Locate the cell with the specified text and output its (x, y) center coordinate. 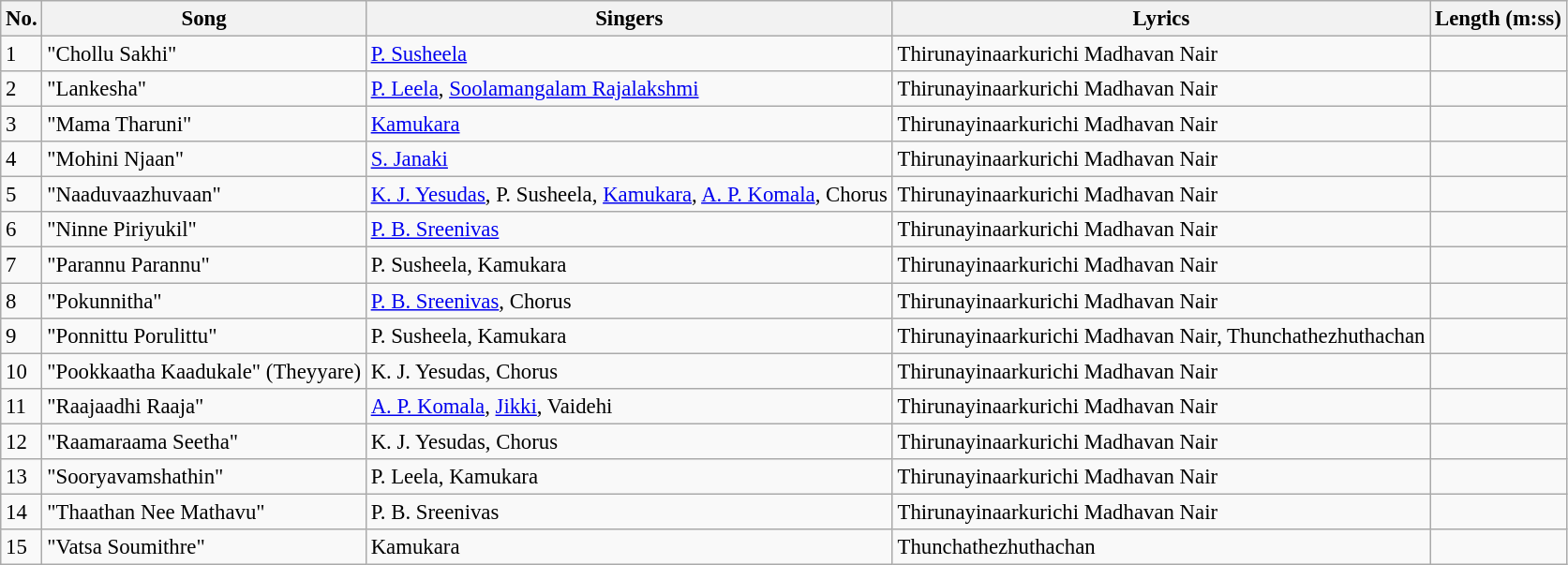
Lyrics (1161, 19)
"Pookkaatha Kaadukale" (Theyyare) (204, 371)
9 (22, 335)
"Lankesha" (204, 89)
15 (22, 547)
"Ponnittu Porulittu" (204, 335)
13 (22, 477)
K. J. Yesudas, P. Susheela, Kamukara, A. P. Komala, Chorus (629, 195)
"Vatsa Soumithre" (204, 547)
No. (22, 19)
"Ninne Piriyukil" (204, 230)
10 (22, 371)
Singers (629, 19)
P. B. Sreenivas, Chorus (629, 301)
"Raajaadhi Raaja" (204, 406)
12 (22, 441)
5 (22, 195)
"Mama Tharuni" (204, 125)
Length (m:ss) (1498, 19)
"Mohini Njaan" (204, 159)
"Sooryavamshathin" (204, 477)
Thunchathezhuthachan (1161, 547)
"Raamaraama Seetha" (204, 441)
S. Janaki (629, 159)
P. Leela, Kamukara (629, 477)
"Parannu Parannu" (204, 265)
11 (22, 406)
6 (22, 230)
3 (22, 125)
"Thaathan Nee Mathavu" (204, 512)
"Naaduvaazhuvaan" (204, 195)
7 (22, 265)
P. Susheela (629, 54)
14 (22, 512)
"Pokunnitha" (204, 301)
Thirunayinaarkurichi Madhavan Nair, Thunchathezhuthachan (1161, 335)
8 (22, 301)
2 (22, 89)
"Chollu Sakhi" (204, 54)
Song (204, 19)
A. P. Komala, Jikki, Vaidehi (629, 406)
P. Leela, Soolamangalam Rajalakshmi (629, 89)
1 (22, 54)
4 (22, 159)
